Capture the cell that displays the provided text and extract its [X, Y] central coordinate. 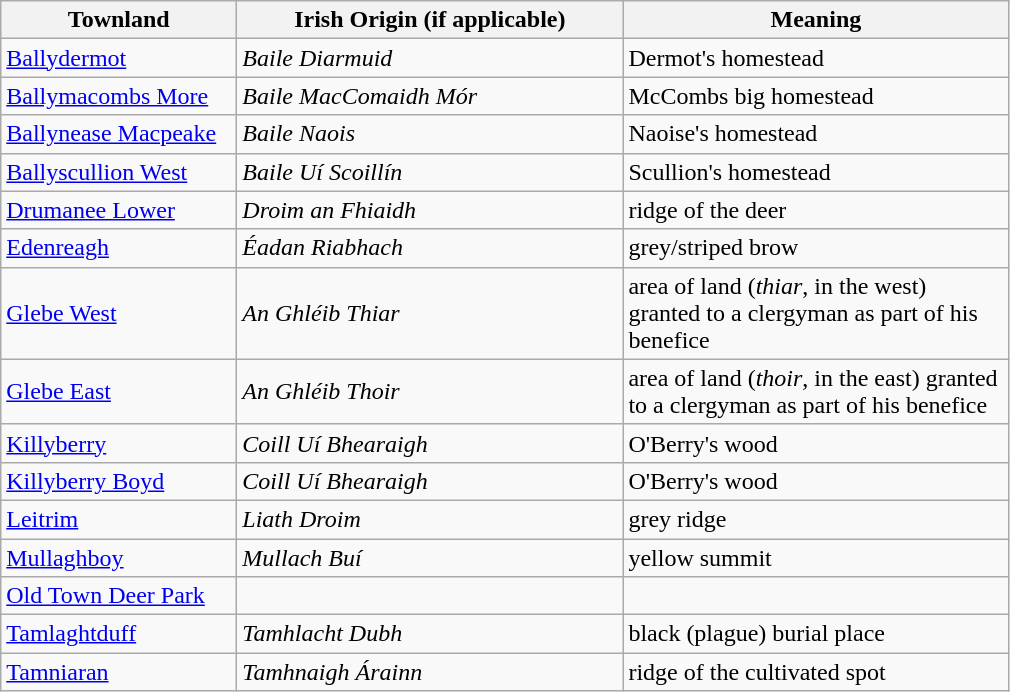
Naoise's homestead [816, 134]
area of land (thiar, in the west) granted to a clergyman as part of his benefice [816, 313]
Glebe East [119, 392]
Droim an Fhiaidh [430, 210]
McCombs big homestead [816, 96]
Baile Uí Scoillín [430, 172]
Tamlaghtduff [119, 634]
Tamniaran [119, 672]
Scullion's homestead [816, 172]
An Ghléib Thoir [430, 392]
Killyberry Boyd [119, 481]
Ballynease Macpeake [119, 134]
Meaning [816, 20]
Ballymacombs More [119, 96]
grey ridge [816, 519]
black (plague) burial place [816, 634]
grey/striped brow [816, 248]
Dermot's homestead [816, 58]
ridge of the cultivated spot [816, 672]
Old Town Deer Park [119, 596]
Baile Diarmuid [430, 58]
yellow summit [816, 557]
ridge of the deer [816, 210]
An Ghléib Thiar [430, 313]
Drumanee Lower [119, 210]
Baile Naois [430, 134]
Leitrim [119, 519]
Éadan Riabhach [430, 248]
Glebe West [119, 313]
Tamhnaigh Árainn [430, 672]
Baile MacComaidh Mór [430, 96]
Edenreagh [119, 248]
Killyberry [119, 443]
Ballydermot [119, 58]
Liath Droim [430, 519]
Irish Origin (if applicable) [430, 20]
Townland [119, 20]
Mullaghboy [119, 557]
Tamhlacht Dubh [430, 634]
Ballyscullion West [119, 172]
Mullach Buí [430, 557]
area of land (thoir, in the east) granted to a clergyman as part of his benefice [816, 392]
